Identify which cell holds the provided text, then report its (X, Y) central coordinate. 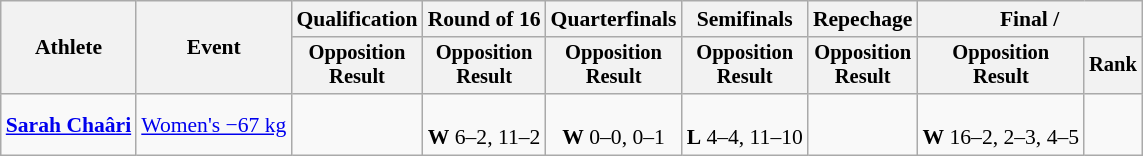
Rank (1113, 66)
Repechage (863, 19)
Final / (1029, 19)
Round of 16 (484, 19)
Sarah Chaâri (68, 124)
W 16–2, 2–3, 4–5 (1000, 124)
Semifinals (745, 19)
L 4–4, 11–10 (745, 124)
W 0–0, 0–1 (614, 124)
Women's −67 kg (214, 124)
W 6–2, 11–2 (484, 124)
Quarterfinals (614, 19)
Athlete (68, 48)
Qualification (356, 19)
Event (214, 48)
